Locate the cell with the specified text and output its (X, Y) center coordinate. 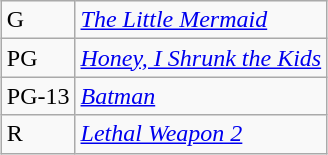
R (38, 134)
Lethal Weapon 2 (201, 134)
Batman (201, 96)
Honey, I Shrunk the Kids (201, 58)
G (38, 20)
PG (38, 58)
The Little Mermaid (201, 20)
PG-13 (38, 96)
